Scan for the cell matching the given text and deliver its [X, Y] coordinate at center. 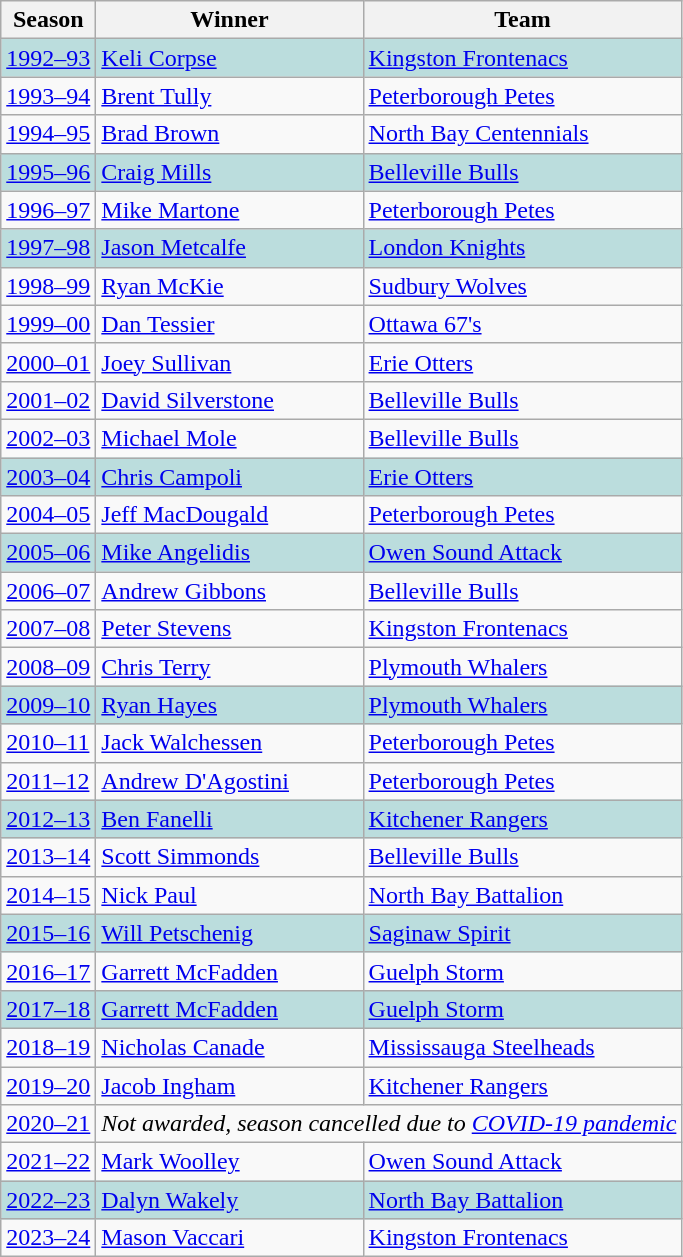
Ben Fanelli [230, 819]
North Bay Centennials [522, 134]
Brent Tully [230, 96]
2006–07 [48, 591]
Andrew D'Agostini [230, 781]
2019–20 [48, 1085]
2007–08 [48, 629]
Ottawa 67's [522, 324]
1997–98 [48, 248]
Ryan Hayes [230, 705]
2012–13 [48, 819]
2002–03 [48, 438]
1993–94 [48, 96]
Chris Terry [230, 667]
Dalyn Wakely [230, 1200]
2021–22 [48, 1162]
2008–09 [48, 667]
Jacob Ingham [230, 1085]
Sudbury Wolves [522, 286]
Craig Mills [230, 172]
Brad Brown [230, 134]
Scott Simmonds [230, 857]
Mark Woolley [230, 1162]
Ryan McKie [230, 286]
1999–00 [48, 324]
Keli Corpse [230, 58]
Nicholas Canade [230, 1047]
1996–97 [48, 210]
2013–14 [48, 857]
Saginaw Spirit [522, 933]
2004–05 [48, 515]
Mike Angelidis [230, 553]
2001–02 [48, 400]
Winner [230, 20]
Dan Tessier [230, 324]
1995–96 [48, 172]
2014–15 [48, 895]
1994–95 [48, 134]
2009–10 [48, 705]
2022–23 [48, 1200]
Not awarded, season cancelled due to COVID-19 pandemic [389, 1124]
2018–19 [48, 1047]
2023–24 [48, 1238]
2010–11 [48, 743]
Mike Martone [230, 210]
2011–12 [48, 781]
2000–01 [48, 362]
London Knights [522, 248]
2005–06 [48, 553]
1998–99 [48, 286]
Will Petschenig [230, 933]
Joey Sullivan [230, 362]
Nick Paul [230, 895]
2017–18 [48, 1009]
Mississauga Steelheads [522, 1047]
David Silverstone [230, 400]
2016–17 [48, 971]
Season [48, 20]
Jack Walchessen [230, 743]
Jeff MacDougald [230, 515]
Chris Campoli [230, 477]
Peter Stevens [230, 629]
Michael Mole [230, 438]
2015–16 [48, 933]
1992–93 [48, 58]
2003–04 [48, 477]
Team [522, 20]
2020–21 [48, 1124]
Jason Metcalfe [230, 248]
Andrew Gibbons [230, 591]
Mason Vaccari [230, 1238]
